Return the (X, Y) coordinate for the center point of the cell that contains the specified text.  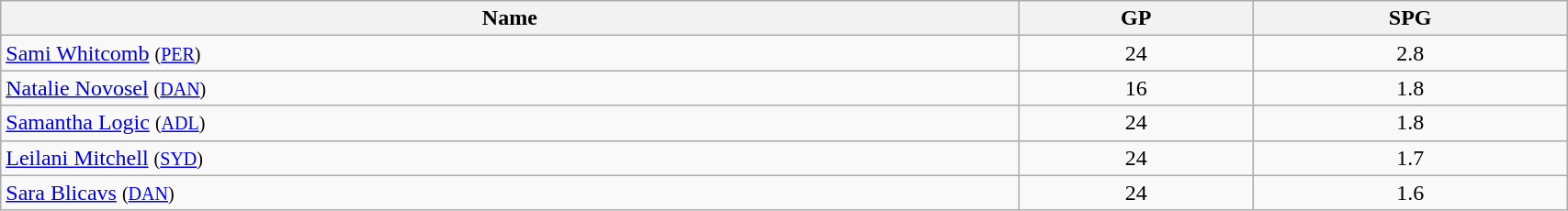
Sara Blicavs (DAN) (510, 193)
Natalie Novosel (DAN) (510, 88)
2.8 (1411, 53)
Leilani Mitchell (SYD) (510, 158)
1.7 (1411, 158)
Sami Whitcomb (PER) (510, 53)
16 (1136, 88)
SPG (1411, 18)
GP (1136, 18)
Name (510, 18)
1.6 (1411, 193)
Samantha Logic (ADL) (510, 123)
